For the text-containing cell, return its midpoint in [X, Y] coordinate format. 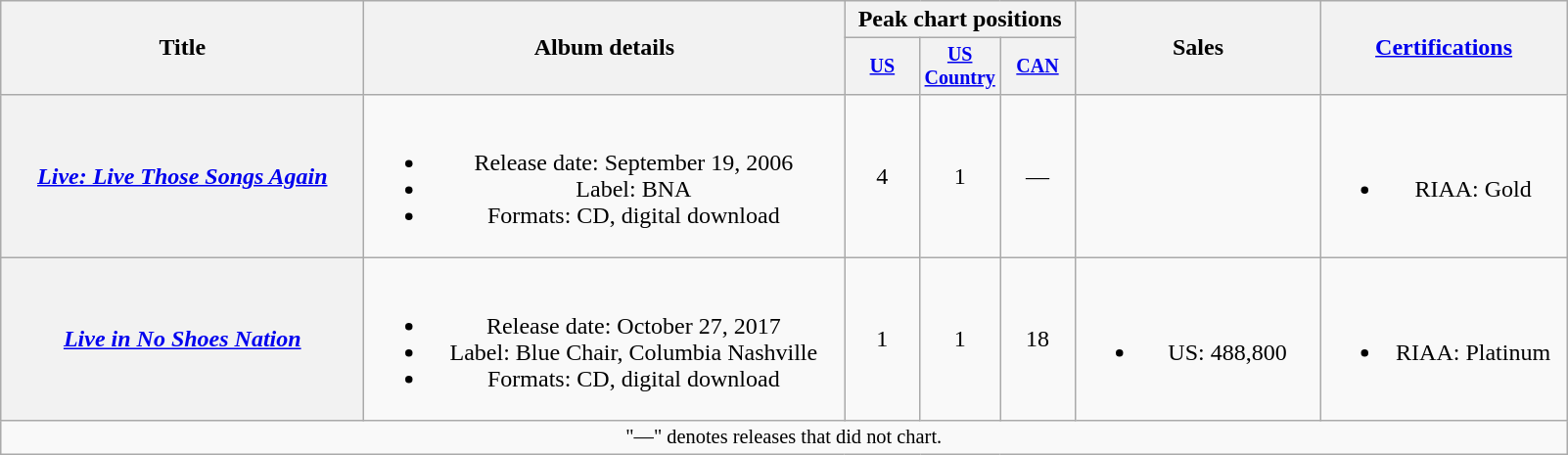
RIAA: Gold [1445, 176]
"—" denotes releases that did not chart. [784, 437]
Live in No Shoes Nation [182, 339]
US Country [960, 67]
Release date: October 27, 2017Label: Blue Chair, Columbia NashvilleFormats: CD, digital download [605, 339]
US [883, 67]
Certifications [1445, 48]
US: 488,800 [1198, 339]
Live: Live Those Songs Again [182, 176]
CAN [1038, 67]
18 [1038, 339]
Sales [1198, 48]
4 [883, 176]
RIAA: Platinum [1445, 339]
Title [182, 48]
Release date: September 19, 2006Label: BNAFormats: CD, digital download [605, 176]
Peak chart positions [960, 20]
— [1038, 176]
Album details [605, 48]
